Extract the [X, Y] coordinate from the center of the cell holding the provided text.  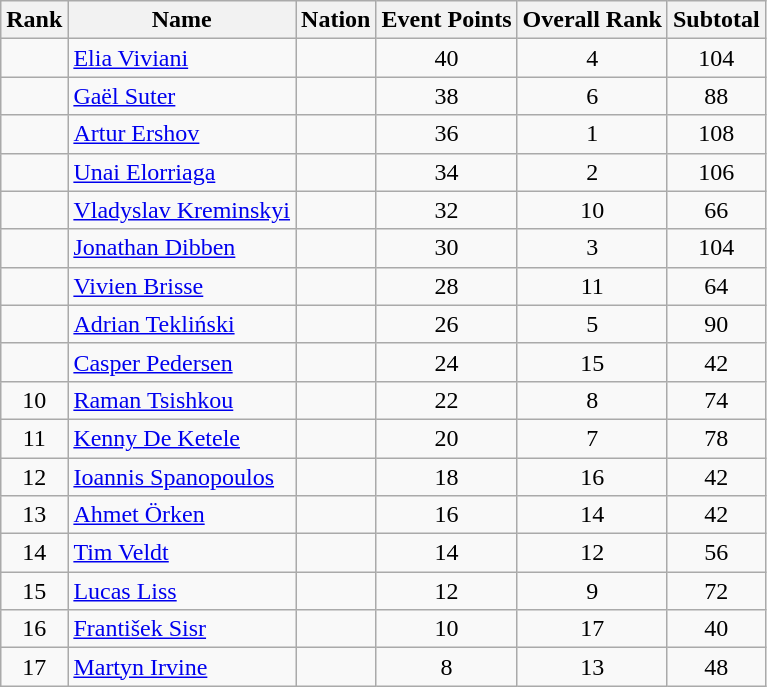
34 [446, 172]
3 [592, 248]
28 [446, 286]
František Sisr [182, 629]
Tim Veldt [182, 553]
64 [716, 286]
6 [592, 96]
26 [446, 324]
5 [592, 324]
108 [716, 134]
Unai Elorriaga [182, 172]
Ioannis Spanopoulos [182, 477]
Rank [34, 20]
Overall Rank [592, 20]
78 [716, 438]
Subtotal [716, 20]
Gaël Suter [182, 96]
74 [716, 400]
Ahmet Örken [182, 515]
Elia Viviani [182, 58]
88 [716, 96]
7 [592, 438]
Vladyslav Kreminskyi [182, 210]
9 [592, 591]
32 [446, 210]
Vivien Brisse [182, 286]
24 [446, 362]
1 [592, 134]
Adrian Tekliński [182, 324]
56 [716, 553]
30 [446, 248]
72 [716, 591]
Raman Tsishkou [182, 400]
Jonathan Dibben [182, 248]
90 [716, 324]
Name [182, 20]
48 [716, 667]
106 [716, 172]
Event Points [446, 20]
4 [592, 58]
22 [446, 400]
Lucas Liss [182, 591]
36 [446, 134]
2 [592, 172]
18 [446, 477]
Kenny De Ketele [182, 438]
38 [446, 96]
66 [716, 210]
Artur Ershov [182, 134]
20 [446, 438]
Martyn Irvine [182, 667]
Casper Pedersen [182, 362]
Nation [336, 20]
